Capture the cell that displays the provided text and extract its (x, y) central coordinate. 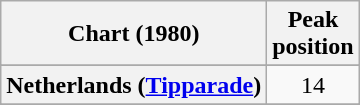
14 (313, 85)
Netherlands (Tipparade) (134, 85)
Peakposition (313, 34)
Chart (1980) (134, 34)
